From the cell containing the given text, extract its center point as [x, y] coordinate. 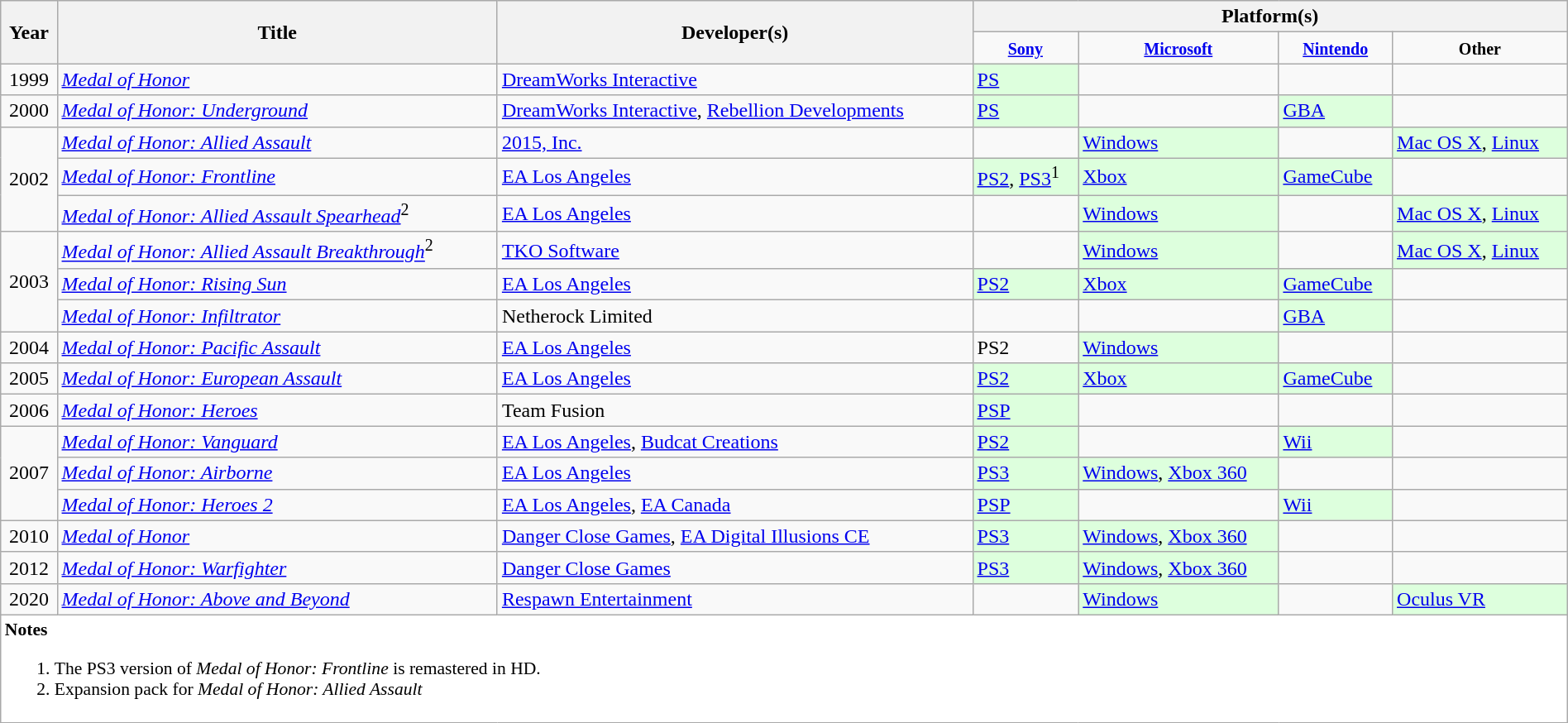
DreamWorks Interactive [734, 79]
2020 [29, 599]
2002 [29, 179]
Medal of Honor: Allied Assault [277, 142]
Medal of Honor: Warfighter [277, 567]
Title [277, 32]
Medal of Honor: Rising Sun [277, 285]
2000 [29, 111]
Medal of Honor: Airborne [277, 473]
Nintendo [1336, 48]
Microsoft [1178, 48]
Medal of Honor: Underground [277, 111]
Oculus VR [1480, 599]
EA Los Angeles, EA Canada [734, 505]
2010 [29, 536]
Danger Close Games [734, 567]
Danger Close Games, EA Digital Illusions CE [734, 536]
Sony [1025, 48]
TKO Software [734, 250]
Medal of Honor: Above and Beyond [277, 599]
Medal of Honor: Vanguard [277, 442]
PS2, PS31 [1025, 177]
2015, Inc. [734, 142]
EA Los Angeles, Budcat Creations [734, 442]
Medal of Honor: Heroes 2 [277, 505]
Medal of Honor: Frontline [277, 177]
Medal of Honor: Allied Assault Spearhead2 [277, 213]
Medal of Honor: Pacific Assault [277, 347]
2005 [29, 379]
DreamWorks Interactive, Rebellion Developments [734, 111]
Medal of Honor: Infiltrator [277, 316]
Netherock Limited [734, 316]
2004 [29, 347]
1999 [29, 79]
Developer(s) [734, 32]
2003 [29, 281]
Team Fusion [734, 410]
Platform(s) [1270, 17]
2007 [29, 473]
Year [29, 32]
2006 [29, 410]
NotesThe PS3 version of Medal of Honor: Frontline is remastered in HD.Expansion pack for Medal of Honor: Allied Assault [784, 668]
Medal of Honor: Heroes [277, 410]
Medal of Honor: Allied Assault Breakthrough2 [277, 250]
Medal of Honor: European Assault [277, 379]
Respawn Entertainment [734, 599]
Other [1480, 48]
2012 [29, 567]
